Find where the given text appears and provide that cell's center as (x, y) coordinate. 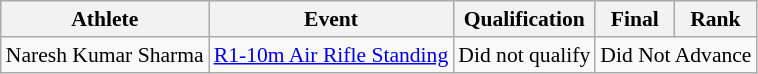
Did Not Advance (676, 55)
Did not qualify (524, 55)
Final (634, 19)
Qualification (524, 19)
Naresh Kumar Sharma (105, 55)
Rank (715, 19)
Event (332, 19)
R1-10m Air Rifle Standing (332, 55)
Athlete (105, 19)
